Return [X, Y] of the center of cell containing provided text 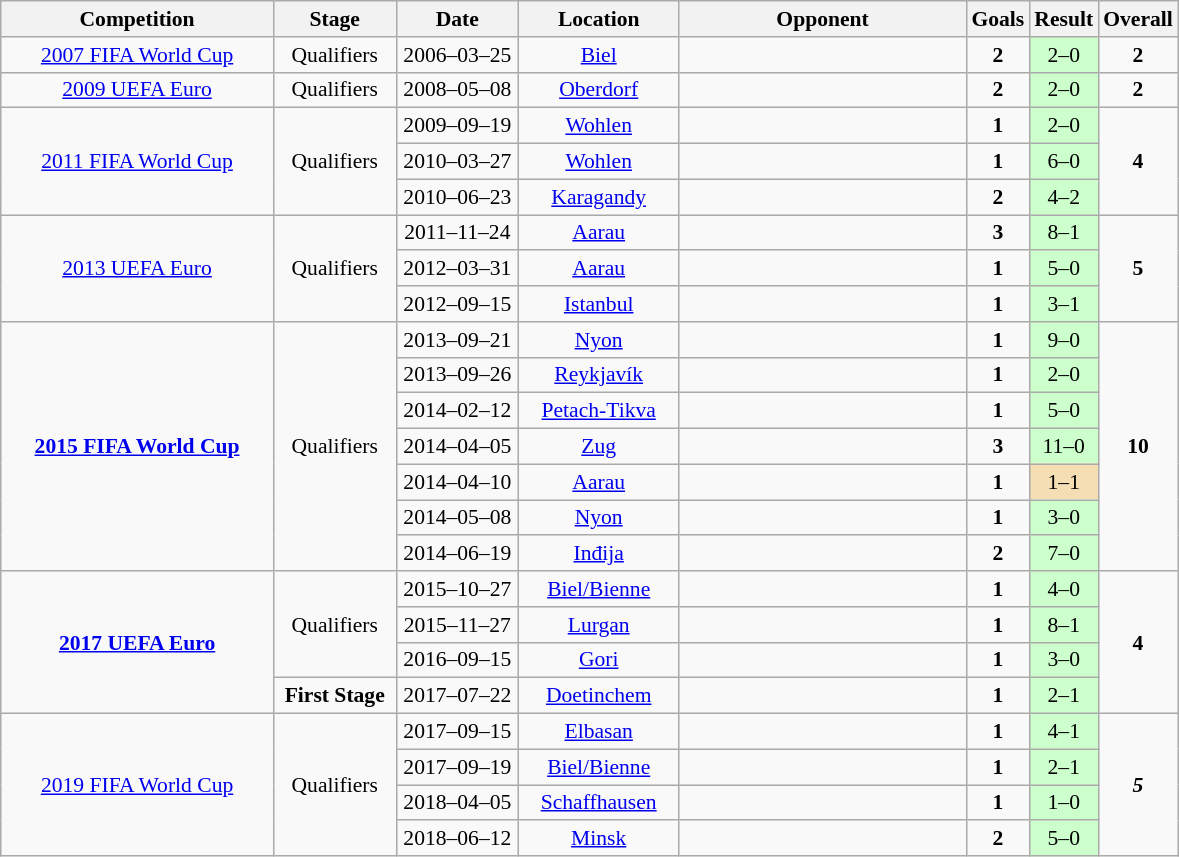
Opponent [823, 19]
2013 UEFA Euro [138, 268]
2013–09–26 [458, 375]
2018–06–12 [458, 839]
2017–09–19 [458, 767]
Istanbul [599, 304]
1–0 [1064, 803]
2008–05–08 [458, 90]
Location [599, 19]
Inđija [599, 554]
2009–09–19 [458, 126]
2009 UEFA Euro [138, 90]
2011–11–24 [458, 233]
Stage [334, 19]
6–0 [1064, 162]
4–1 [1064, 732]
1–1 [1064, 482]
2010–06–23 [458, 197]
Result [1064, 19]
Date [458, 19]
Lurgan [599, 625]
2006–03–25 [458, 55]
Zug [599, 447]
3–1 [1064, 304]
2017–09–15 [458, 732]
Reykjavík [599, 375]
2012–09–15 [458, 304]
2015–11–27 [458, 625]
Elbasan [599, 732]
4–2 [1064, 197]
2010–03–27 [458, 162]
2014–05–08 [458, 518]
2007 FIFA World Cup [138, 55]
2018–04–05 [458, 803]
First Stage [334, 696]
2014–02–12 [458, 411]
Biel [599, 55]
2014–04–10 [458, 482]
Petach-Tikva [599, 411]
2011 FIFA World Cup [138, 162]
Schaffhausen [599, 803]
2015–10–27 [458, 589]
10 [1138, 446]
Competition [138, 19]
2019 FIFA World Cup [138, 785]
Karagandy [599, 197]
9–0 [1064, 340]
11–0 [1064, 447]
2014–04–05 [458, 447]
Overall [1138, 19]
2012–03–31 [458, 269]
2017 UEFA Euro [138, 642]
2017–07–22 [458, 696]
2013–09–21 [458, 340]
Oberdorf [599, 90]
Gori [599, 660]
4–0 [1064, 589]
Goals [998, 19]
7–0 [1064, 554]
2016–09–15 [458, 660]
Minsk [599, 839]
2015 FIFA World Cup [138, 446]
2014–06–19 [458, 554]
Doetinchem [599, 696]
